Determine the [X, Y] coordinate at the center of the cell enclosing the given text.  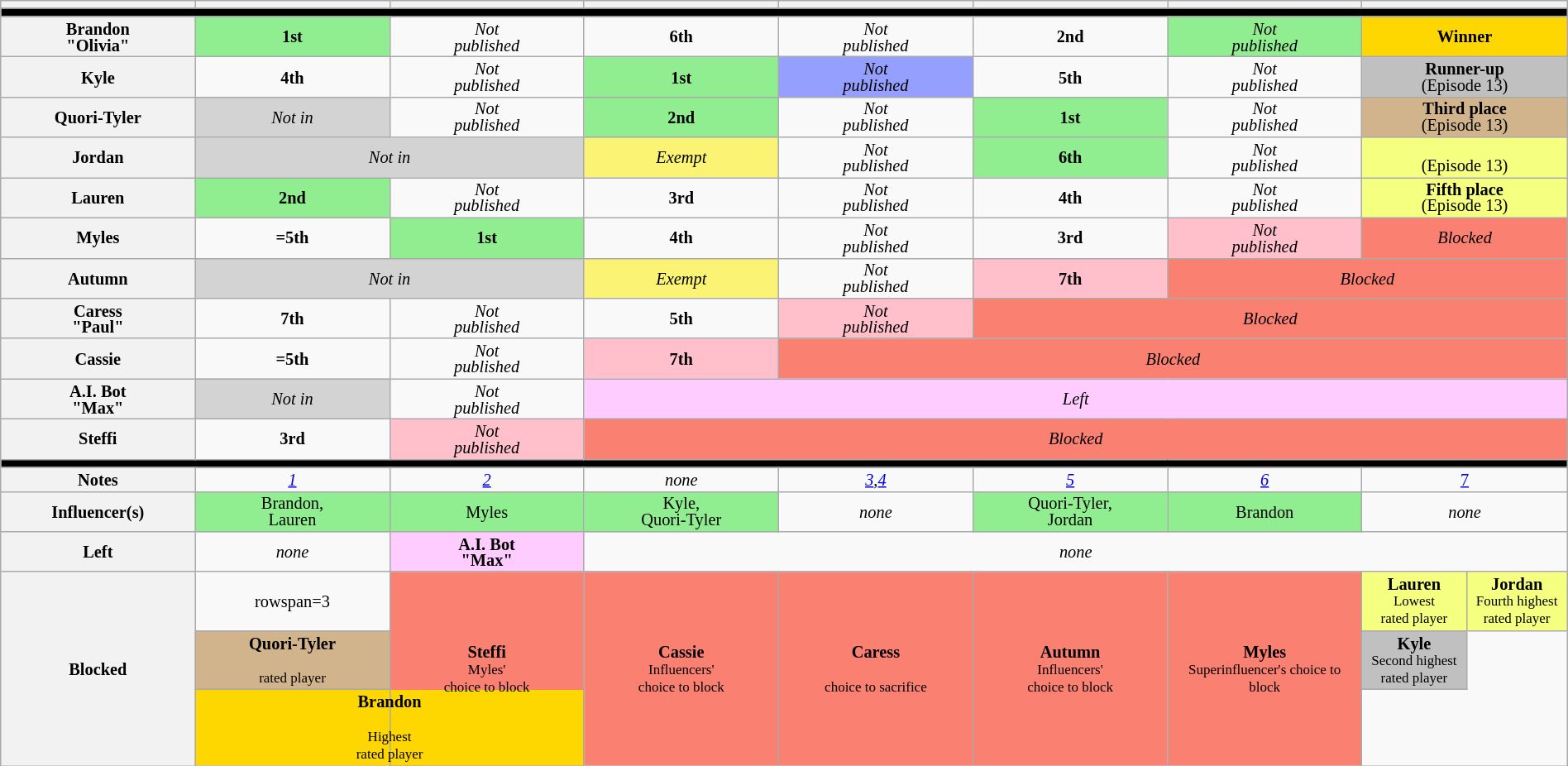
Autumn [98, 278]
KyleSecond highestrated player [1414, 660]
LaurenLowestrated player [1414, 601]
Kyle [98, 76]
Quori-Tylerrated player [293, 660]
AutumnInfluencers'choice to block [1070, 668]
MylesSuperinfluencer's choice to block [1265, 668]
Kyle,Quori-Tyler [681, 511]
Jordan [98, 157]
7 [1465, 480]
2 [486, 480]
Caress"Paul" [98, 318]
5 [1070, 480]
Brandon"Olivia" [98, 36]
Runner-up(Episode 13) [1465, 76]
Not published [1265, 36]
(Episode 13) [1465, 157]
6 [1265, 480]
Brandon [1265, 511]
JordanFourth highestrated player [1517, 601]
rowspan=3 [293, 601]
3,4 [875, 480]
Third place(Episode 13) [1465, 117]
Fifth place(Episode 13) [1465, 197]
BrandonHighestrated player [390, 727]
1 [293, 480]
Caresschoice to sacrifice [875, 668]
SteffiMyles'choice to block [486, 668]
Influencer(s) [98, 511]
Lauren [98, 197]
Quori-Tyler [98, 117]
Winner [1465, 36]
Steffi [98, 438]
Quori-Tyler,Jordan [1070, 511]
Cassie [98, 359]
Notes [98, 480]
Brandon,Lauren [293, 511]
CassieInfluencers'choice to block [681, 668]
